Find where the given text appears and provide that cell's center as [x, y] coordinate. 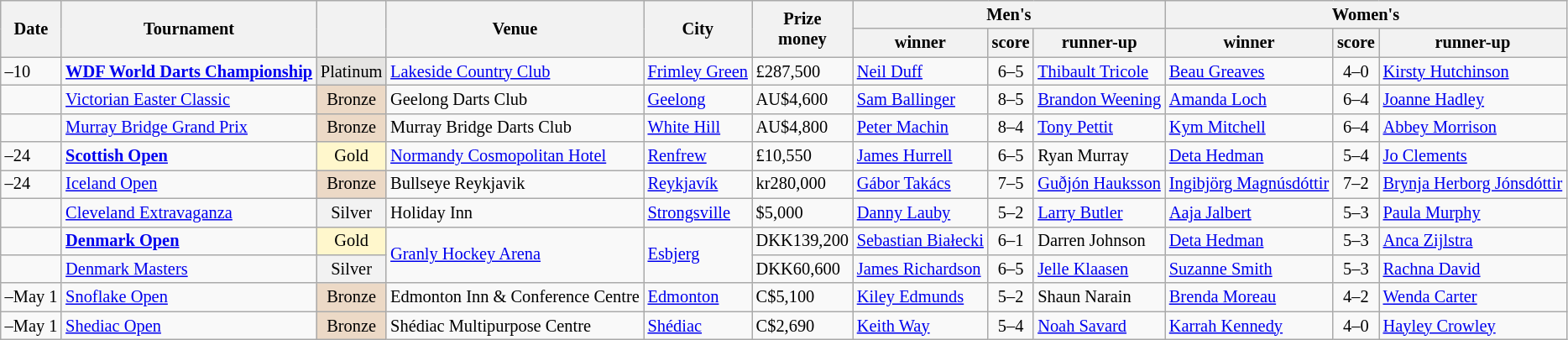
Jelle Klaasen [1100, 269]
8–4 [1011, 128]
Karrah Kennedy [1249, 326]
7–2 [1356, 184]
Edmonton [698, 297]
Thibault Tricole [1100, 71]
4–2 [1356, 297]
Granly Hockey Arena [515, 255]
Murray Bridge Grand Prix [189, 128]
City [698, 29]
James Hurrell [920, 156]
Kirsty Hutchinson [1472, 71]
WDF World Darts Championship [189, 71]
Normandy Cosmopolitan Hotel [515, 156]
DKK60,600 [802, 269]
Scottish Open [189, 156]
Paula Murphy [1472, 212]
Men's [1009, 14]
Amanda Loch [1249, 99]
AU$4,800 [802, 128]
Venue [515, 29]
Women's [1366, 14]
AU$4,600 [802, 99]
Brynja Herborg Jónsdóttir [1472, 184]
Brandon Weening [1100, 99]
$5,000 [802, 212]
Ryan Murray [1100, 156]
Strongsville [698, 212]
Holiday Inn [515, 212]
8–5 [1011, 99]
£287,500 [802, 71]
£10,550 [802, 156]
Beau Greaves [1249, 71]
Sebastian Białecki [920, 241]
Cleveland Extravaganza [189, 212]
Joanne Hadley [1472, 99]
Platinum [351, 71]
Abbey Morrison [1472, 128]
Aaja Jalbert [1249, 212]
Wenda Carter [1472, 297]
Lakeside Country Club [515, 71]
Ingibjörg Magnúsdóttir [1249, 184]
6–1 [1011, 241]
Anca Zijlstra [1472, 241]
Geelong Darts Club [515, 99]
Gábor Takács [920, 184]
Keith Way [920, 326]
Denmark Open [189, 241]
kr280,000 [802, 184]
Guðjón Hauksson [1100, 184]
–10 [32, 71]
Iceland Open [189, 184]
Snoflake Open [189, 297]
7–5 [1011, 184]
Frimley Green [698, 71]
Peter Machin [920, 128]
Kym Mitchell [1249, 128]
Noah Savard [1100, 326]
Kiley Edmunds [920, 297]
Suzanne Smith [1249, 269]
Esbjerg [698, 255]
Darren Johnson [1100, 241]
Rachna David [1472, 269]
Denmark Masters [189, 269]
Edmonton Inn & Conference Centre [515, 297]
C$5,100 [802, 297]
Bullseye Reykjavik [515, 184]
Geelong [698, 99]
Jo Clements [1472, 156]
White Hill [698, 128]
James Richardson [920, 269]
Murray Bridge Darts Club [515, 128]
Brenda Moreau [1249, 297]
Neil Duff [920, 71]
Shédiac Multipurpose Centre [515, 326]
Prizemoney [802, 29]
Danny Lauby [920, 212]
Victorian Easter Classic [189, 99]
Reykjavík [698, 184]
Tournament [189, 29]
Date [32, 29]
Hayley Crowley [1472, 326]
C$2,690 [802, 326]
Sam Ballinger [920, 99]
Renfrew [698, 156]
Tony Pettit [1100, 128]
Shaun Narain [1100, 297]
DKK139,200 [802, 241]
Larry Butler [1100, 212]
Shediac Open [189, 326]
Shédiac [698, 326]
